Pinpoint the cell where the given text exists, returning its (X, Y) midpoint coordinate. 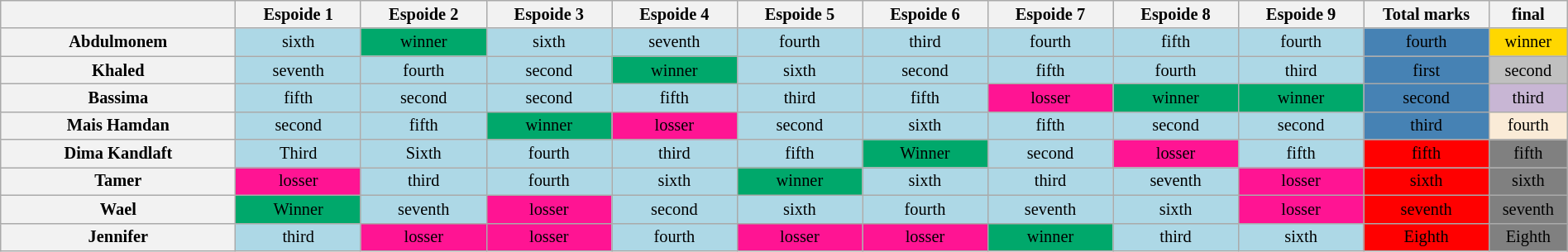
Khaled (118, 70)
Dima Kandlaft (118, 154)
final (1528, 14)
Abdulmonem (118, 42)
Espoide 8 (1176, 14)
Sixth (423, 154)
Espoide 2 (423, 14)
Espoide 4 (675, 14)
Third (299, 154)
Espoide 1 (299, 14)
Espoide 9 (1301, 14)
Espoide 6 (925, 14)
Tamer (118, 181)
Mais Hamdan (118, 126)
Espoide 3 (549, 14)
first (1427, 70)
Wael (118, 209)
Bassima (118, 97)
Jennifer (118, 237)
Espoide 7 (1050, 14)
Total marks (1427, 14)
Espoide 5 (800, 14)
